Pinpoint the cell where the given text exists, returning its [X, Y] midpoint coordinate. 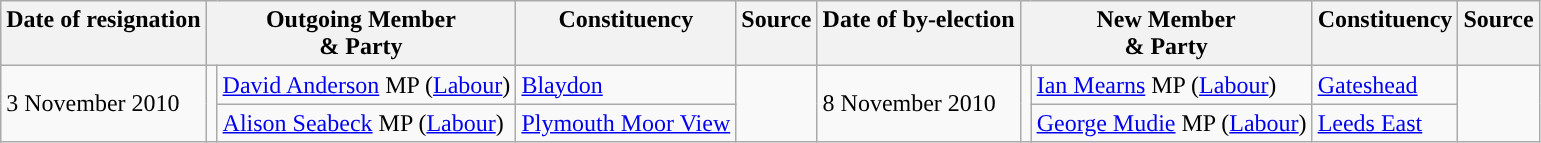
Date of resignation [104, 34]
Plymouth Moor View [626, 123]
Gateshead [1385, 85]
Alison Seabeck MP (Labour) [366, 123]
8 November 2010 [918, 104]
Leeds East [1385, 123]
George Mudie MP (Labour) [1172, 123]
Date of by-election [918, 34]
David Anderson MP (Labour) [366, 85]
Outgoing Member& Party [361, 34]
Blaydon [626, 85]
New Member& Party [1166, 34]
Ian Mearns MP (Labour) [1172, 85]
3 November 2010 [104, 104]
